Capture the cell that displays the provided text and extract its [x, y] central coordinate. 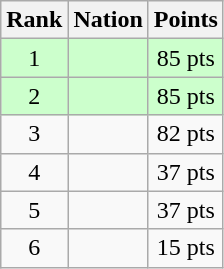
6 [34, 248]
2 [34, 96]
82 pts [186, 134]
4 [34, 172]
15 pts [186, 248]
1 [34, 58]
3 [34, 134]
Nation [108, 20]
Rank [34, 20]
5 [34, 210]
Points [186, 20]
